From the cell containing the given text, extract its center point as [x, y] coordinate. 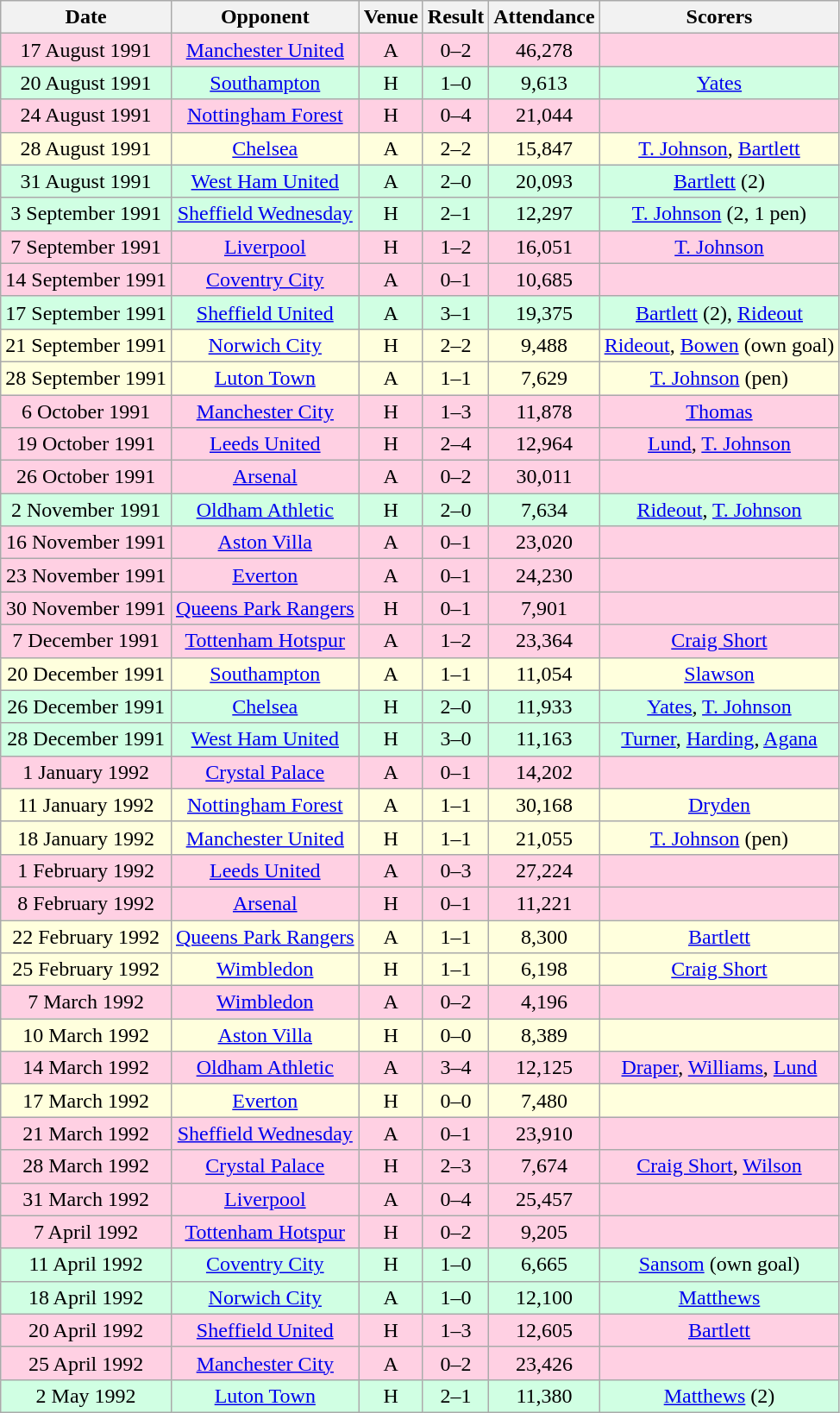
20,093 [544, 181]
16,051 [544, 247]
Draper, Williams, Lund [719, 1068]
27,224 [544, 870]
19,375 [544, 312]
7,634 [544, 510]
6,198 [544, 970]
Matthews [719, 1297]
2–4 [455, 444]
Bartlett (2) [719, 181]
1 January 1992 [86, 772]
Yates, T. Johnson [719, 706]
26 October 1991 [86, 477]
12,964 [544, 444]
0–3 [455, 870]
T. Johnson, Bartlett [719, 148]
25,457 [544, 1199]
23 November 1991 [86, 575]
15,847 [544, 148]
12,125 [544, 1068]
2–3 [455, 1166]
16 November 1991 [86, 543]
6,665 [544, 1265]
21 March 1992 [86, 1134]
17 March 1992 [86, 1101]
Venue [391, 17]
21,055 [544, 838]
9,488 [544, 345]
2 May 1992 [86, 1396]
9,613 [544, 83]
11,163 [544, 739]
7,480 [544, 1101]
18 January 1992 [86, 838]
7 March 1992 [86, 1002]
T. Johnson [719, 247]
Result [455, 17]
46,278 [544, 50]
20 August 1991 [86, 83]
7 September 1991 [86, 247]
11 April 1992 [86, 1265]
7,674 [544, 1166]
Scorers [719, 17]
14 March 1992 [86, 1068]
1 February 1992 [86, 870]
Rideout, T. Johnson [719, 510]
11 January 1992 [86, 805]
26 December 1991 [86, 706]
25 April 1992 [86, 1363]
11,054 [544, 674]
23,426 [544, 1363]
17 September 1991 [86, 312]
30 November 1991 [86, 608]
24,230 [544, 575]
6 October 1991 [86, 411]
28 September 1991 [86, 378]
8,389 [544, 1035]
Lund, T. Johnson [719, 444]
4,196 [544, 1002]
7,629 [544, 378]
Yates [719, 83]
Date [86, 17]
11,380 [544, 1396]
22 February 1992 [86, 936]
24 August 1991 [86, 116]
Sansom (own goal) [719, 1265]
Thomas [719, 411]
Bartlett (2), Rideout [719, 312]
7 December 1991 [86, 641]
31 March 1992 [86, 1199]
Opponent [265, 17]
11,221 [544, 903]
14 September 1991 [86, 279]
8 February 1992 [86, 903]
30,168 [544, 805]
2 November 1991 [86, 510]
11,878 [544, 411]
Craig Short, Wilson [719, 1166]
Turner, Harding, Agana [719, 739]
10 March 1992 [86, 1035]
T. Johnson (2, 1 pen) [719, 214]
23,020 [544, 543]
Dryden [719, 805]
23,910 [544, 1134]
8,300 [544, 936]
19 October 1991 [86, 444]
25 February 1992 [86, 970]
28 March 1992 [86, 1166]
20 April 1992 [86, 1330]
Rideout, Bowen (own goal) [719, 345]
3 September 1991 [86, 214]
14,202 [544, 772]
Matthews (2) [719, 1396]
18 April 1992 [86, 1297]
Slawson [719, 674]
28 August 1991 [86, 148]
31 August 1991 [86, 181]
7 April 1992 [86, 1232]
9,205 [544, 1232]
Attendance [544, 17]
12,297 [544, 214]
23,364 [544, 641]
12,100 [544, 1297]
20 December 1991 [86, 674]
21 September 1991 [86, 345]
10,685 [544, 279]
12,605 [544, 1330]
30,011 [544, 477]
17 August 1991 [86, 50]
3–0 [455, 739]
11,933 [544, 706]
3–1 [455, 312]
7,901 [544, 608]
21,044 [544, 116]
3–4 [455, 1068]
28 December 1991 [86, 739]
